Capture the cell that displays the provided text and extract its (x, y) central coordinate. 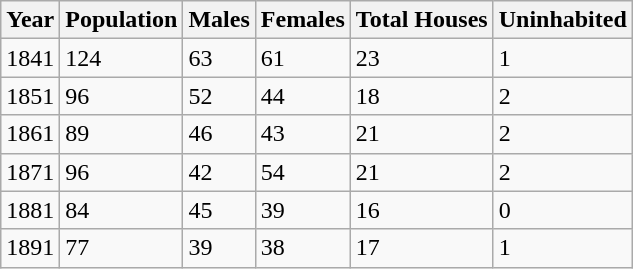
46 (219, 134)
44 (302, 96)
1861 (30, 134)
1881 (30, 210)
45 (219, 210)
42 (219, 172)
Uninhabited (562, 20)
Population (122, 20)
1851 (30, 96)
Year (30, 20)
18 (422, 96)
Males (219, 20)
16 (422, 210)
38 (302, 248)
23 (422, 58)
89 (122, 134)
17 (422, 248)
0 (562, 210)
Total Houses (422, 20)
124 (122, 58)
1891 (30, 248)
43 (302, 134)
61 (302, 58)
1871 (30, 172)
52 (219, 96)
77 (122, 248)
63 (219, 58)
Females (302, 20)
1841 (30, 58)
54 (302, 172)
84 (122, 210)
